Output the [x, y] coordinate of the center of the cell containing the given text.  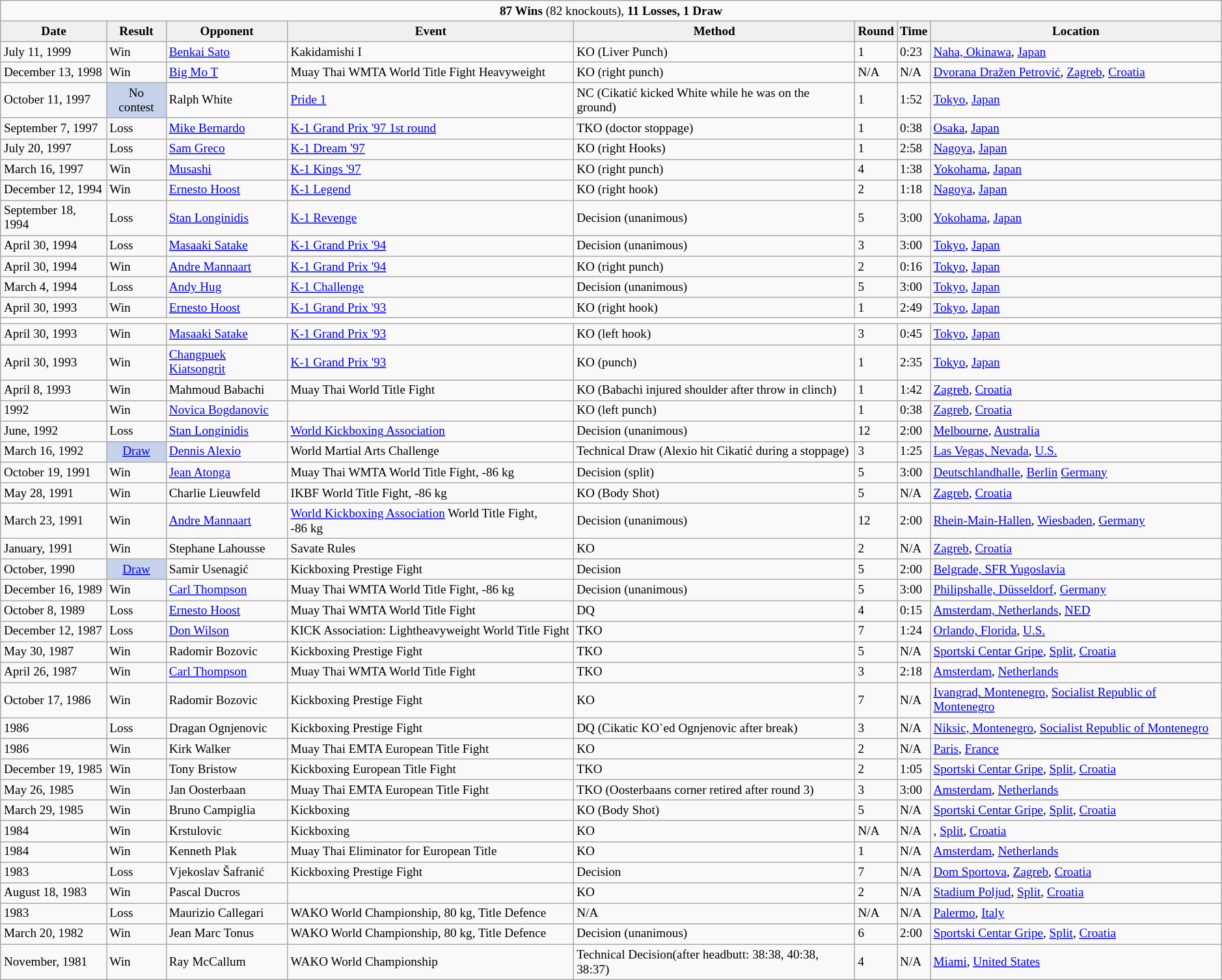
October 8, 1989 [53, 611]
Benkai Sato [226, 52]
Method [714, 31]
World Kickboxing Association World Title Fight, -86 kg [431, 521]
Palermo, Italy [1076, 914]
K-1 Kings '97 [431, 170]
May 28, 1991 [53, 493]
July 20, 1997 [53, 149]
K-1 Challenge [431, 287]
World Kickboxing Association [431, 431]
Ray McCallum [226, 962]
0:23 [914, 52]
January, 1991 [53, 549]
2:35 [914, 362]
KO (Liver Punch) [714, 52]
September 7, 1997 [53, 128]
Las Vegas, Nevada, U.S. [1076, 452]
Novica Bogdanovic [226, 411]
December 19, 1985 [53, 770]
Time [914, 31]
TKO (doctor stoppage) [714, 128]
Big Mo T [226, 73]
Date [53, 31]
April 26, 1987 [53, 672]
March 20, 1982 [53, 934]
Orlando, Florida, U.S. [1076, 631]
Jean Atonga [226, 472]
No contest [137, 100]
Bruno Campiglia [226, 811]
Stephane Lahousse [226, 549]
March 16, 1997 [53, 170]
Pride 1 [431, 100]
Savate Rules [431, 549]
1:05 [914, 770]
0:15 [914, 611]
2:49 [914, 308]
Opponent [226, 31]
DQ (Cikatic KO`ed Ognjenovic after break) [714, 728]
K-1 Legend [431, 190]
Mahmoud Babachi [226, 390]
Ralph White [226, 100]
K-1 Dream '97 [431, 149]
2:18 [914, 672]
Osaka, Japan [1076, 128]
Changpuek Kiatsongrit [226, 362]
Andy Hug [226, 287]
KO (right Hooks) [714, 149]
March 29, 1985 [53, 811]
Muay Thai WMTA World Title Fight Heavyweight [431, 73]
, Split, Croatia [1076, 831]
Muay Thai World Title Fight [431, 390]
December 13, 1998 [53, 73]
October 11, 1997 [53, 100]
June, 1992 [53, 431]
Naha, Okinawa, Japan [1076, 52]
Jan Oosterbaan [226, 790]
KO (left hook) [714, 334]
6 [876, 934]
August 18, 1983 [53, 893]
World Martial Arts Challenge [431, 452]
March 4, 1994 [53, 287]
1:52 [914, 100]
Ivangrad, Montenegro, Socialist Republic of Montenegro [1076, 700]
Round [876, 31]
Dom Sportova, Zagreb, Croatia [1076, 873]
Dvorana Dražen Petrović, Zagreb, Croatia [1076, 73]
Vjekoslav Šafranić [226, 873]
0:16 [914, 267]
Event [431, 31]
1:25 [914, 452]
Decision (split) [714, 472]
TKO (Oosterbaans corner retired after round 3) [714, 790]
K-1 Revenge [431, 218]
WAKO World Championship [431, 962]
Tony Bristow [226, 770]
Kickboxing European Title Fight [431, 770]
1:42 [914, 390]
Technical Decision(after headbutt: 38:38, 40:38, 38:37) [714, 962]
September 18, 1994 [53, 218]
Dragan Ognjenovic [226, 728]
Kenneth Plak [226, 852]
October 19, 1991 [53, 472]
April 8, 1993 [53, 390]
KO (Babachi injured shoulder after throw in clinch) [714, 390]
Musashi [226, 170]
Maurizio Callegari [226, 914]
May 30, 1987 [53, 652]
Krstulovic [226, 831]
Don Wilson [226, 631]
Dennis Alexio [226, 452]
Mike Bernardo [226, 128]
Jean Marc Tonus [226, 934]
May 26, 1985 [53, 790]
March 16, 1992 [53, 452]
0:45 [914, 334]
October, 1990 [53, 569]
Muay Thai Eliminator for European Title [431, 852]
KO (left punch) [714, 411]
December 16, 1989 [53, 590]
Rhein-Main-Hallen, Wiesbaden, Germany [1076, 521]
K-1 Grand Prix '97 1st round [431, 128]
Deutschlandhalle, Berlin Germany [1076, 472]
1:38 [914, 170]
Amsterdam, Netherlands, NED [1076, 611]
KICK Association: Lightheavyweight World Title Fight [431, 631]
March 23, 1991 [53, 521]
2:58 [914, 149]
July 11, 1999 [53, 52]
Kakidamishi I [431, 52]
1:18 [914, 190]
NC (Cikatić kicked White while he was on the ground) [714, 100]
Paris, France [1076, 749]
Miami, United States [1076, 962]
Melbourne, Australia [1076, 431]
87 Wins (82 knockouts), 11 Losses, 1 Draw [610, 11]
December 12, 1994 [53, 190]
December 12, 1987 [53, 631]
KO (punch) [714, 362]
Technical Draw (Alexio hit Cikatić during a stoppage) [714, 452]
Result [137, 31]
Sam Greco [226, 149]
Niksic, Montenegro, Socialist Republic of Montenegro [1076, 728]
Philipshalle, Düsseldorf, Germany [1076, 590]
Pascal Ducros [226, 893]
DQ [714, 611]
IKBF World Title Fight, -86 kg [431, 493]
November, 1981 [53, 962]
Kirk Walker [226, 749]
1992 [53, 411]
1:24 [914, 631]
Stadium Poljud, Split, Croatia [1076, 893]
Samir Usenagić [226, 569]
Charlie Lieuwfeld [226, 493]
Belgrade, SFR Yugoslavia [1076, 569]
October 17, 1986 [53, 700]
Location [1076, 31]
